Detect which cell encompasses the target text, then output its [x, y] center coordinate. 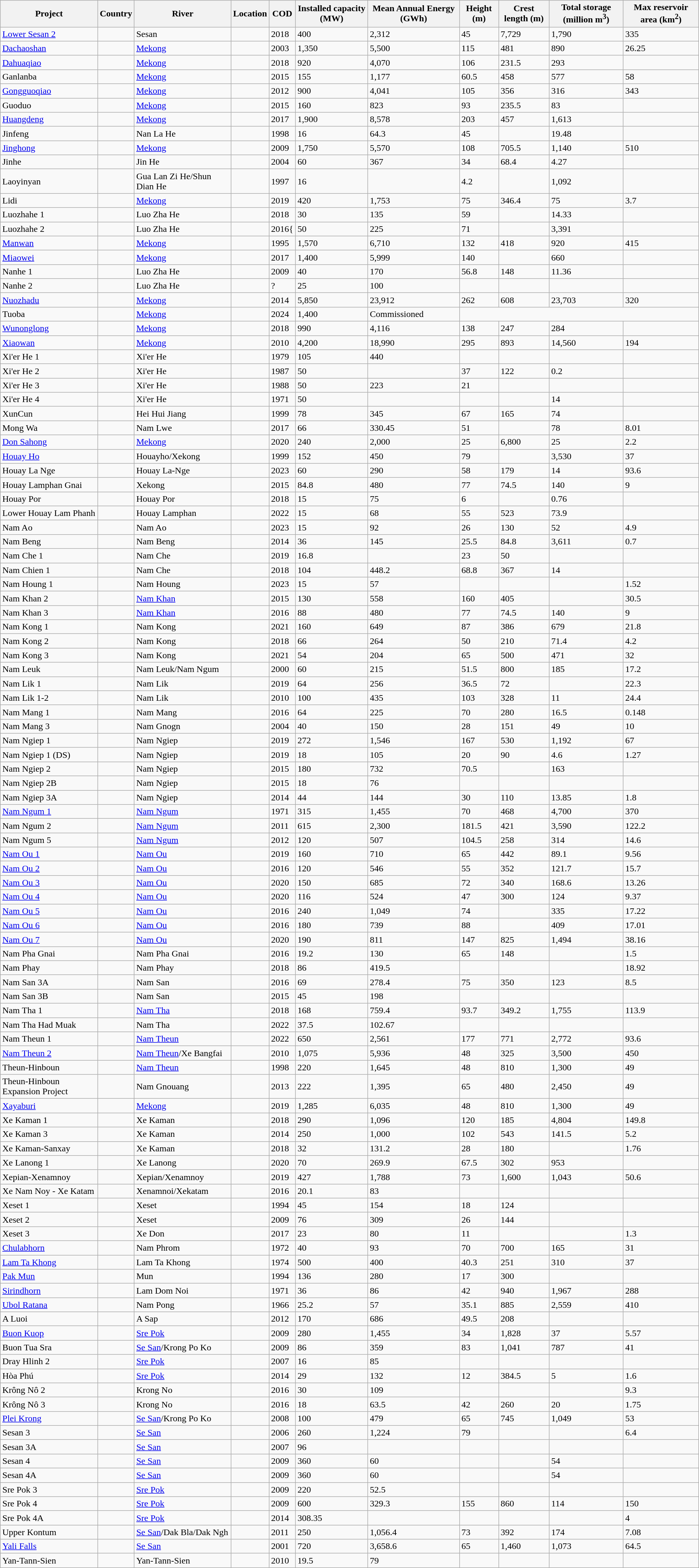
940 [524, 1291]
1,043 [586, 1177]
771 [524, 1039]
Nanhe 1 [49, 271]
64.5 [661, 1546]
0.2 [586, 371]
141.5 [586, 1134]
710 [414, 854]
Height (m) [479, 14]
Chulabhorn [49, 1248]
190 [332, 939]
3,530 [586, 456]
457 [524, 119]
4,700 [586, 812]
893 [524, 343]
359 [414, 1347]
Xi'er He 2 [49, 371]
52 [586, 527]
Xeset 3 [49, 1233]
Nam Ou 7 [49, 939]
71.4 [586, 641]
1.52 [661, 584]
732 [414, 769]
52.5 [414, 1490]
Gua Lan Zi He/Shun Dian He [182, 181]
30.5 [661, 598]
Location [250, 14]
147 [479, 939]
Jinghong [49, 148]
40.3 [479, 1262]
XunCun [49, 414]
A Luoi [49, 1319]
145 [414, 541]
13.26 [661, 883]
110 [524, 797]
Nam Mang 1 [49, 712]
302 [524, 1163]
2,450 [586, 1086]
Mong Wa [49, 428]
Jinfeng [49, 134]
1995 [282, 243]
14,560 [586, 343]
745 [524, 1418]
2,559 [586, 1305]
448.2 [414, 570]
152 [332, 456]
19.48 [586, 134]
93.7 [479, 1011]
113.9 [661, 1011]
2016{ [282, 229]
15.7 [661, 868]
53 [661, 1418]
679 [586, 627]
Mun [182, 1276]
Sesan 3A [49, 1447]
Xe Lanong 1 [49, 1163]
36.5 [479, 684]
5,570 [414, 148]
1966 [282, 1305]
Sirindhorn [49, 1291]
138 [479, 329]
Sesan 3 [49, 1432]
900 [332, 91]
Nam Ou 2 [49, 868]
349.2 [524, 1011]
5,936 [414, 1053]
69 [332, 982]
122.2 [661, 826]
Lidi [49, 200]
68 [414, 513]
787 [586, 1347]
136 [332, 1276]
3,590 [586, 826]
0.7 [661, 541]
Nam Theun/Xe Bangfai [182, 1053]
3,611 [586, 541]
Houayho/Xekong [182, 456]
38.16 [661, 939]
615 [332, 826]
Total storage (million m3) [586, 14]
Nam Ou 5 [49, 911]
392 [524, 1532]
167 [479, 740]
739 [414, 925]
Nam Ou 3 [49, 883]
121.7 [586, 868]
420 [332, 200]
Pak Mun [49, 1276]
608 [524, 300]
1974 [282, 1262]
Houay La-Nge [182, 470]
47 [479, 897]
Jin He [182, 162]
Nam Gnouang [182, 1086]
235.5 [524, 105]
1,096 [414, 1120]
Xi'er He 3 [49, 385]
330.45 [414, 428]
Xe Lanong [182, 1163]
530 [524, 740]
80 [414, 1233]
2,312 [414, 34]
523 [524, 513]
293 [586, 62]
203 [479, 119]
2,561 [414, 1039]
Tuoba [49, 314]
685 [414, 883]
Nam Phrom [182, 1248]
151 [524, 726]
823 [414, 105]
70.5 [479, 769]
COD [282, 14]
2006 [282, 1432]
14.33 [586, 215]
Nam Khan 2 [49, 598]
198 [414, 996]
Nam Kong 2 [49, 641]
278.4 [414, 982]
507 [414, 840]
21.8 [661, 627]
25.5 [479, 541]
720 [332, 1546]
12 [479, 1376]
1,828 [524, 1333]
Country [116, 14]
Nam Gnogn [182, 726]
Xiaowan [49, 343]
Se San/Dak Bla/Dak Ngh [182, 1532]
468 [524, 812]
1,600 [524, 1177]
104.5 [479, 840]
Max reservoir area (km2) [661, 14]
Nam Theun 1 [49, 1039]
1,140 [586, 148]
1,788 [414, 1177]
1,224 [414, 1432]
6 [479, 499]
600 [332, 1504]
4.9 [661, 527]
Nam Ou 4 [49, 897]
1,790 [586, 34]
3.7 [661, 200]
1,613 [586, 119]
21 [479, 385]
18,990 [414, 343]
1987 [282, 371]
435 [414, 698]
1979 [282, 357]
204 [414, 655]
1,041 [524, 1347]
1997 [282, 181]
825 [524, 939]
177 [479, 1039]
90 [524, 755]
Mean Annual Energy (GWh) [414, 14]
Nam Mang 3 [49, 726]
35.1 [479, 1305]
343 [661, 91]
60.5 [479, 77]
59 [479, 215]
223 [414, 385]
Nuozhadu [49, 300]
71 [479, 229]
18.92 [661, 968]
A Sap [182, 1319]
Manwan [49, 243]
Sre Pok 4A [49, 1518]
3,391 [586, 229]
17.01 [661, 925]
106 [479, 62]
29 [332, 1376]
149.8 [661, 1120]
Xeset 1 [49, 1205]
17.2 [661, 669]
890 [586, 48]
418 [524, 243]
8,578 [414, 119]
2003 [282, 48]
96 [332, 1447]
1.6 [661, 1376]
Nam Mang [182, 712]
524 [414, 897]
Xeset 2 [49, 1219]
356 [524, 91]
5 [586, 1376]
14.6 [661, 840]
329.3 [414, 1504]
Xe Kaman 1 [49, 1120]
Sre Pok 3 [49, 1490]
51.5 [479, 669]
Upper Kontum [49, 1532]
Xe Kaman 3 [49, 1134]
3,658.6 [414, 1546]
123 [586, 982]
67.5 [479, 1163]
4,804 [586, 1120]
577 [586, 77]
1,075 [332, 1053]
115 [479, 48]
1,645 [414, 1067]
309 [414, 1219]
705.5 [524, 148]
251 [524, 1262]
458 [524, 77]
5,999 [414, 257]
Laoyinyan [49, 181]
31 [661, 1248]
256 [414, 684]
68.8 [479, 570]
284 [586, 329]
2,000 [414, 442]
Commissioned [414, 314]
953 [586, 1163]
Nam Ngum 1 [49, 812]
1,285 [332, 1106]
Nam Houng 1 [49, 584]
4.6 [586, 755]
1988 [282, 385]
10 [661, 726]
340 [524, 883]
26.25 [661, 48]
Nam Lik 1 [49, 684]
2008 [282, 1418]
23,912 [414, 300]
315 [332, 812]
4,200 [332, 343]
316 [586, 91]
Miaowei [49, 257]
1972 [282, 1248]
1,494 [586, 939]
860 [524, 1504]
56.8 [479, 271]
24.4 [661, 698]
440 [414, 357]
Luozhahe 2 [49, 229]
1,192 [586, 740]
Sesan 4 [49, 1461]
13.85 [586, 797]
5,850 [332, 300]
Xepian/Xenamnoy [182, 1177]
Nam Ngum 5 [49, 840]
Buon Tua Sra [49, 1347]
Nam Ngiep 3A [49, 797]
102 [479, 1134]
Xekong [182, 485]
442 [524, 854]
179 [524, 470]
Sre Pok 4 [49, 1504]
Nanhe 2 [49, 286]
11.36 [586, 271]
37.5 [332, 1025]
558 [414, 598]
109 [414, 1390]
Nam Pong [182, 1305]
Xayaburi [49, 1106]
Nam Kong 1 [49, 627]
Nam Ou 1 [49, 854]
650 [332, 1039]
Luozhahe 1 [49, 215]
Ganlanba [49, 77]
Nam Lwe [182, 428]
102.67 [414, 1025]
68.4 [524, 162]
63.5 [414, 1404]
Nam Ngiep 1 (DS) [49, 755]
247 [524, 329]
5.57 [661, 1333]
1,092 [586, 181]
1,395 [414, 1086]
Guoduo [49, 105]
427 [332, 1177]
510 [661, 148]
4,116 [414, 329]
Nam Ngum 2 [49, 826]
272 [332, 740]
25.2 [332, 1305]
Lower Sesan 2 [49, 34]
419.5 [414, 968]
Nam Che 1 [49, 556]
49.5 [479, 1319]
1,900 [332, 119]
325 [524, 1053]
85 [414, 1362]
19.5 [332, 1561]
2001 [282, 1546]
41 [661, 1347]
Hei Hui Jiang [182, 414]
421 [524, 826]
Xi'er He 4 [49, 399]
9.3 [661, 1390]
9.56 [661, 854]
1,750 [332, 148]
Sesan [182, 34]
1.8 [661, 797]
1,570 [332, 243]
Lam Dom Noi [182, 1291]
Theun-Hinboun Expansion Project [49, 1086]
92 [414, 527]
352 [524, 868]
Nam Khan 3 [49, 613]
222 [332, 1086]
410 [661, 1305]
Lower Houay Lam Phanh [49, 513]
231.5 [524, 62]
471 [586, 655]
310 [586, 1262]
210 [524, 641]
131.2 [414, 1148]
114 [586, 1504]
409 [586, 925]
181.5 [479, 826]
6,800 [524, 442]
2,772 [586, 1039]
Nam Lik 1-2 [49, 698]
6,035 [414, 1106]
262 [479, 300]
700 [524, 1248]
384.5 [524, 1376]
1.27 [661, 755]
386 [524, 627]
Don Sahong [49, 442]
108 [479, 148]
Crest length (m) [524, 14]
Xe Kaman-Sanxay [49, 1148]
Nam Leuk [49, 669]
174 [586, 1532]
481 [524, 48]
Gongguoqiao [49, 91]
168 [332, 1011]
3,500 [586, 1053]
1,350 [332, 48]
Krông Nô 3 [49, 1404]
163 [586, 769]
288 [661, 1291]
135 [414, 215]
Nam Ngiep 2 [49, 769]
8.01 [661, 428]
168.6 [586, 883]
22.3 [661, 684]
Dahuaqiao [49, 62]
51 [479, 428]
1,460 [524, 1546]
759.4 [414, 1011]
Dachaoshan [49, 48]
122 [524, 371]
Sesan 4A [49, 1475]
20.1 [332, 1191]
? [282, 286]
64.3 [414, 134]
194 [661, 343]
1,073 [586, 1546]
Huangdeng [49, 119]
2.2 [661, 442]
546 [414, 868]
328 [524, 698]
4,070 [414, 62]
314 [586, 840]
0.76 [586, 499]
2,300 [414, 826]
Nam San 3A [49, 982]
811 [414, 939]
2000 [282, 669]
Hòa Phú [49, 1376]
Nan La He [182, 134]
350 [524, 982]
0.148 [661, 712]
1,056.4 [414, 1532]
Nam San 3B [49, 996]
258 [524, 840]
Nam Leuk/Nam Ngum [182, 669]
264 [414, 641]
208 [524, 1319]
89.1 [586, 854]
1,753 [414, 200]
885 [524, 1305]
Houay La Nge [49, 470]
Xenamnoi/Xekatam [182, 1191]
990 [332, 329]
649 [414, 627]
44 [332, 797]
Nam Kong 3 [49, 655]
215 [414, 669]
4.27 [586, 162]
19.2 [332, 953]
Project [49, 14]
50.6 [661, 1177]
1,755 [586, 1011]
17.22 [661, 911]
370 [661, 812]
479 [414, 1418]
Nam Chien 1 [49, 570]
Nam Ngiep 2B [49, 783]
800 [524, 669]
7,729 [524, 34]
Jinhe [49, 162]
73.9 [586, 513]
1,000 [414, 1134]
Houay Lamphan Gnai [49, 485]
1,177 [414, 77]
320 [661, 300]
Buon Kuop [49, 1333]
345 [414, 414]
4 [661, 1518]
Wunonglong [49, 329]
1.75 [661, 1404]
16.5 [586, 712]
17 [479, 1276]
308.35 [332, 1518]
Xepian-Xenamnoy [49, 1177]
Nam Theun 2 [49, 1053]
Plei Krong [49, 1418]
Dray Hlinh 2 [49, 1362]
8.5 [661, 982]
1.3 [661, 1233]
Nam Ngiep 1 [49, 740]
660 [586, 257]
2013 [282, 1086]
87 [479, 627]
103 [479, 698]
295 [479, 343]
23,703 [586, 300]
6.4 [661, 1432]
Xi'er He 1 [49, 357]
Theun-Hinboun [49, 1067]
Xe Don [182, 1233]
415 [661, 243]
Yali Falls [49, 1546]
543 [524, 1134]
Houay Lamphan [182, 513]
Nam Houng [182, 584]
Nam Ou 6 [49, 925]
104 [332, 570]
Nam Tha 1 [49, 1011]
Nam Tha Had Muak [49, 1025]
1.5 [661, 953]
Installed capacity (MW) [332, 14]
Houay Ho [49, 456]
5,500 [414, 48]
Ubol Ratana [49, 1305]
269.9 [414, 1163]
6,710 [414, 243]
686 [414, 1319]
4,041 [414, 91]
9.37 [661, 897]
346.4 [524, 200]
5.2 [661, 1134]
1,546 [414, 740]
2024 [282, 314]
Krông Nô 2 [49, 1390]
1.76 [661, 1148]
River [182, 14]
Xe Nam Noy - Xe Katam [49, 1191]
16.8 [332, 556]
405 [524, 598]
7.08 [661, 1532]
154 [414, 1205]
116 [332, 897]
1,967 [586, 1291]
